Extract the [X, Y] coordinate from the center of the cell holding the provided text.  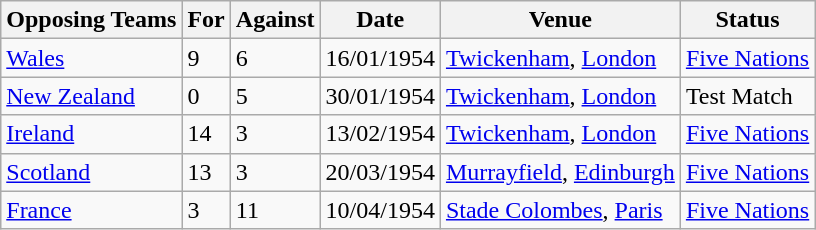
New Zealand [92, 96]
Opposing Teams [92, 20]
Scotland [92, 172]
16/01/1954 [380, 58]
France [92, 210]
Against [275, 20]
Date [380, 20]
11 [275, 210]
13/02/1954 [380, 134]
10/04/1954 [380, 210]
Test Match [747, 96]
13 [206, 172]
30/01/1954 [380, 96]
Wales [92, 58]
Status [747, 20]
9 [206, 58]
For [206, 20]
6 [275, 58]
Murrayfield, Edinburgh [560, 172]
Ireland [92, 134]
5 [275, 96]
0 [206, 96]
Stade Colombes, Paris [560, 210]
14 [206, 134]
Venue [560, 20]
20/03/1954 [380, 172]
